For the text-containing cell, return its midpoint in (x, y) coordinate format. 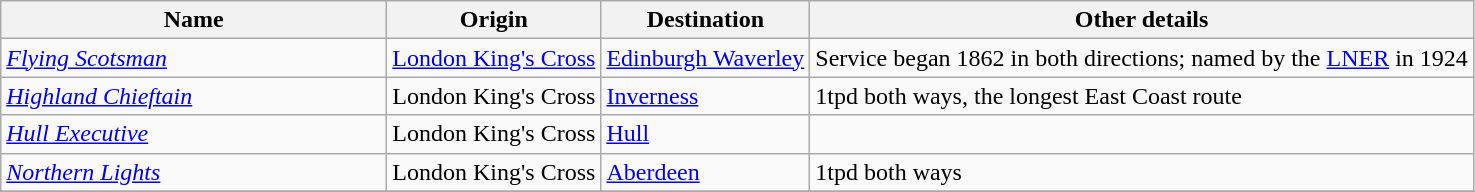
Hull Executive (194, 134)
Inverness (706, 96)
Hull (706, 134)
Aberdeen (706, 172)
Edinburgh Waverley (706, 58)
Origin (494, 20)
Flying Scotsman (194, 58)
Destination (706, 20)
Northern Lights (194, 172)
Other details (1142, 20)
Highland Chieftain (194, 96)
Service began 1862 in both directions; named by the LNER in 1924 (1142, 58)
Name (194, 20)
1tpd both ways (1142, 172)
1tpd both ways, the longest East Coast route (1142, 96)
